Output the [X, Y] coordinate of the center of the cell containing the given text.  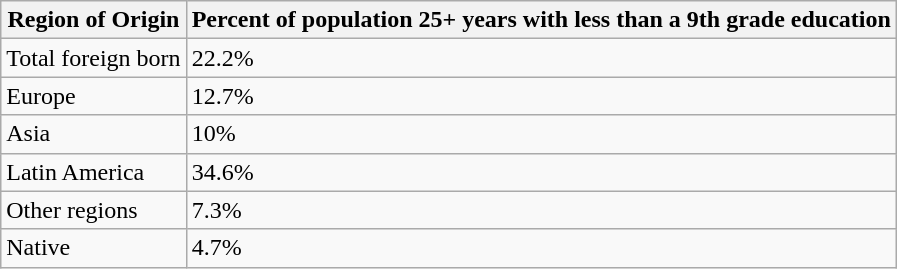
Region of Origin [94, 20]
4.7% [541, 248]
10% [541, 134]
Percent of population 25+ years with less than a 9th grade education [541, 20]
Total foreign born [94, 58]
Asia [94, 134]
Other regions [94, 210]
34.6% [541, 172]
Latin America [94, 172]
Europe [94, 96]
7.3% [541, 210]
22.2% [541, 58]
12.7% [541, 96]
Native [94, 248]
